From the cell containing the given text, extract its center point as [x, y] coordinate. 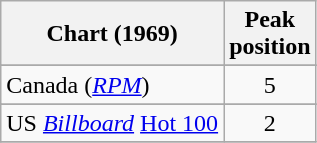
Canada (RPM) [112, 85]
2 [270, 123]
Chart (1969) [112, 34]
Peakposition [270, 34]
5 [270, 85]
US Billboard Hot 100 [112, 123]
